Scan for the cell matching the given text and deliver its (X, Y) coordinate at center. 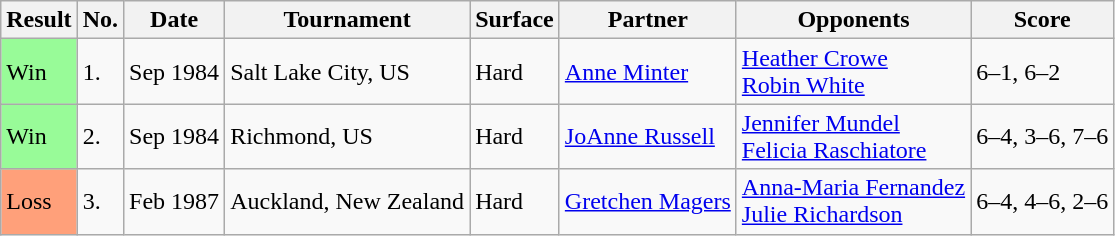
3. (100, 202)
Surface (515, 20)
Gretchen Magers (648, 202)
6–1, 6–2 (1042, 72)
Heather Crowe Robin White (853, 72)
Opponents (853, 20)
Tournament (348, 20)
Loss (39, 202)
Auckland, New Zealand (348, 202)
2. (100, 136)
No. (100, 20)
Score (1042, 20)
Jennifer Mundel Felicia Raschiatore (853, 136)
1. (100, 72)
Feb 1987 (174, 202)
Richmond, US (348, 136)
Date (174, 20)
6–4, 3–6, 7–6 (1042, 136)
JoAnne Russell (648, 136)
Anne Minter (648, 72)
Salt Lake City, US (348, 72)
Anna-Maria Fernandez Julie Richardson (853, 202)
Result (39, 20)
Partner (648, 20)
6–4, 4–6, 2–6 (1042, 202)
